Locate the cell with the specified text and output its (x, y) center coordinate. 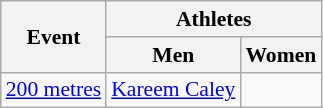
Women (280, 55)
Event (54, 36)
Men (173, 55)
Kareem Caley (173, 90)
200 metres (54, 90)
Athletes (214, 19)
